Find where the given text appears and provide that cell's center as (X, Y) coordinate. 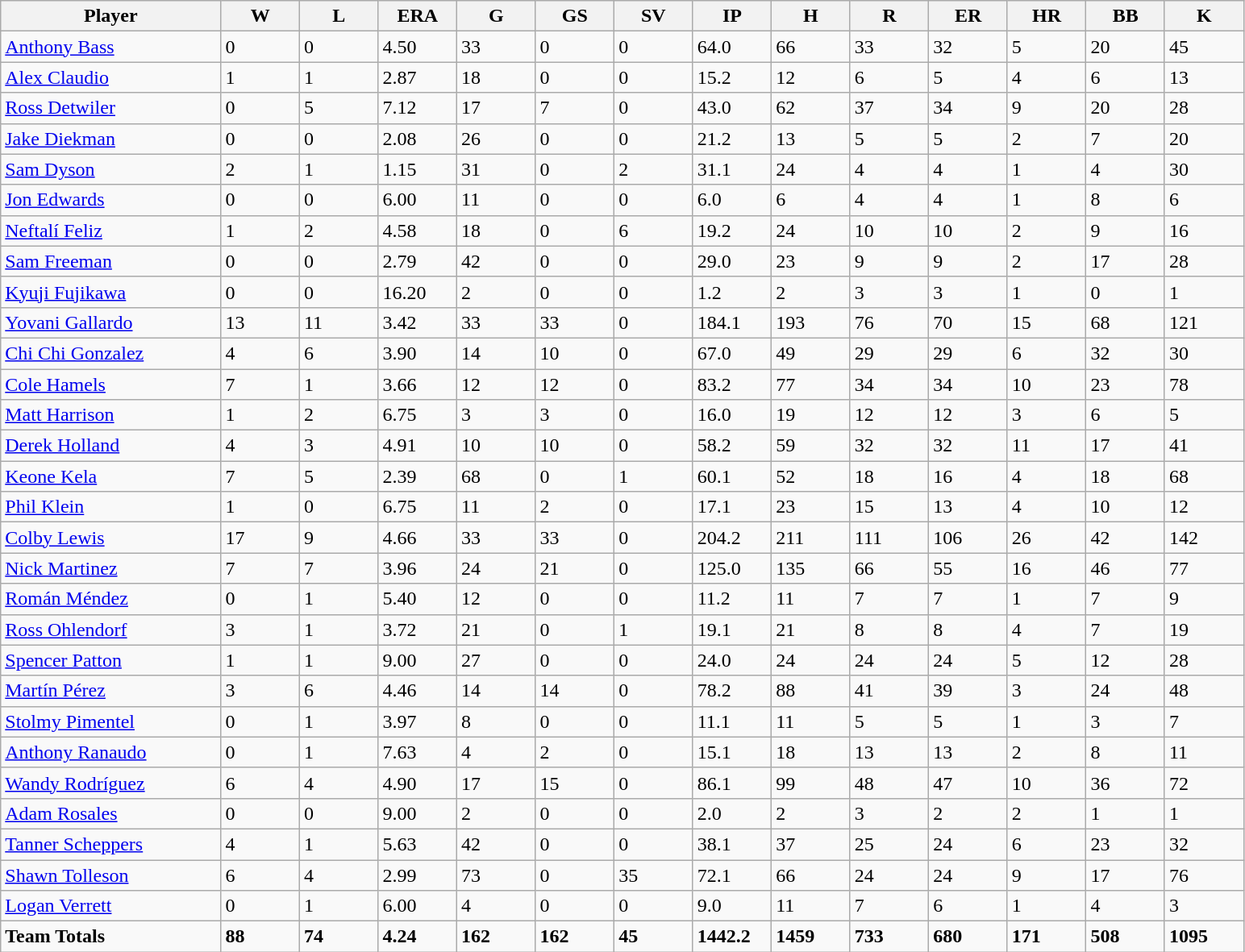
Anthony Bass (111, 47)
HR (1047, 16)
60.1 (732, 476)
52 (811, 476)
16.0 (732, 415)
193 (811, 322)
G (497, 16)
78.2 (732, 691)
508 (1126, 937)
27 (497, 660)
9.0 (732, 906)
3.90 (418, 353)
16.20 (418, 292)
78 (1204, 385)
5.40 (418, 599)
36 (1126, 783)
58.2 (732, 446)
38.1 (732, 844)
Phil Klein (111, 507)
1442.2 (732, 937)
70 (968, 322)
733 (889, 937)
59 (811, 446)
17.1 (732, 507)
ER (968, 16)
Wandy Rodríguez (111, 783)
7.12 (418, 108)
25 (889, 844)
IP (732, 16)
2.08 (418, 139)
62 (811, 108)
Sam Dyson (111, 169)
125.0 (732, 568)
K (1204, 16)
1.15 (418, 169)
31 (497, 169)
Román Méndez (111, 599)
4.66 (418, 538)
H (811, 16)
2.0 (732, 813)
1459 (811, 937)
111 (889, 538)
SV (654, 16)
11.2 (732, 599)
4.91 (418, 446)
Kyuji Fujikawa (111, 292)
19.1 (732, 630)
3.42 (418, 322)
49 (811, 353)
3.72 (418, 630)
4.58 (418, 231)
171 (1047, 937)
Martín Pérez (111, 691)
Sam Freeman (111, 261)
Jake Diekman (111, 139)
Neftalí Feliz (111, 231)
142 (1204, 538)
L (339, 16)
680 (968, 937)
6.0 (732, 200)
Cole Hamels (111, 385)
74 (339, 937)
64.0 (732, 47)
5.63 (418, 844)
Anthony Ranaudo (111, 752)
Matt Harrison (111, 415)
106 (968, 538)
Player (111, 16)
R (889, 16)
72 (1204, 783)
39 (968, 691)
GS (575, 16)
ERA (418, 16)
24.0 (732, 660)
Keone Kela (111, 476)
184.1 (732, 322)
Shawn Tolleson (111, 875)
21.2 (732, 139)
Team Totals (111, 937)
135 (811, 568)
15.2 (732, 77)
211 (811, 538)
15.1 (732, 752)
4.46 (418, 691)
4.50 (418, 47)
73 (497, 875)
Colby Lewis (111, 538)
2.39 (418, 476)
46 (1126, 568)
31.1 (732, 169)
2.87 (418, 77)
204.2 (732, 538)
47 (968, 783)
11.1 (732, 721)
W (260, 16)
35 (654, 875)
Derek Holland (111, 446)
2.99 (418, 875)
121 (1204, 322)
1.2 (732, 292)
Logan Verrett (111, 906)
3.66 (418, 385)
3.97 (418, 721)
29.0 (732, 261)
7.63 (418, 752)
83.2 (732, 385)
43.0 (732, 108)
67.0 (732, 353)
Chi Chi Gonzalez (111, 353)
BB (1126, 16)
Jon Edwards (111, 200)
Ross Detwiler (111, 108)
Spencer Patton (111, 660)
99 (811, 783)
Alex Claudio (111, 77)
3.96 (418, 568)
Adam Rosales (111, 813)
55 (968, 568)
Tanner Scheppers (111, 844)
4.24 (418, 937)
19.2 (732, 231)
Yovani Gallardo (111, 322)
Stolmy Pimentel (111, 721)
72.1 (732, 875)
Nick Martinez (111, 568)
4.90 (418, 783)
1095 (1204, 937)
2.79 (418, 261)
86.1 (732, 783)
Ross Ohlendorf (111, 630)
